Scan for the cell matching the given text and deliver its (X, Y) coordinate at center. 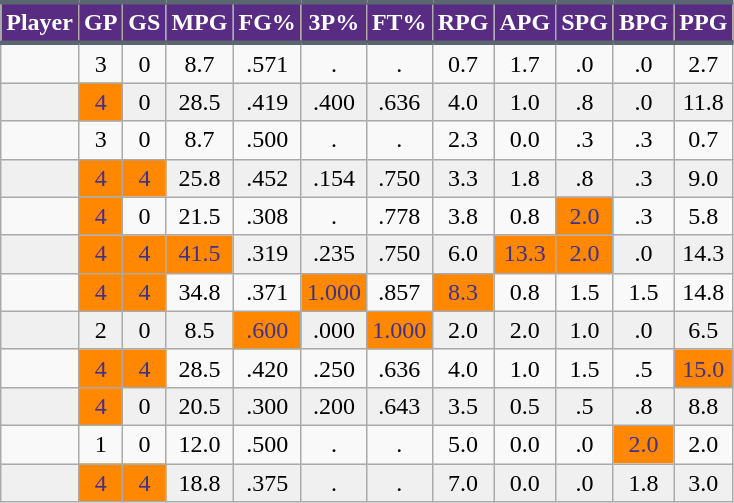
.308 (267, 216)
8.8 (704, 406)
.375 (267, 483)
GP (100, 22)
.420 (267, 368)
.000 (334, 330)
PPG (704, 22)
3P% (334, 22)
.571 (267, 63)
2.7 (704, 63)
15.0 (704, 368)
5.8 (704, 216)
.300 (267, 406)
7.0 (463, 483)
APG (525, 22)
8.5 (200, 330)
34.8 (200, 292)
6.0 (463, 254)
5.0 (463, 444)
0.5 (525, 406)
.778 (399, 216)
25.8 (200, 178)
.250 (334, 368)
41.5 (200, 254)
1 (100, 444)
2 (100, 330)
3.0 (704, 483)
SPG (585, 22)
.419 (267, 102)
21.5 (200, 216)
Player (40, 22)
.154 (334, 178)
2.3 (463, 140)
FG% (267, 22)
8.3 (463, 292)
.200 (334, 406)
FT% (399, 22)
9.0 (704, 178)
18.8 (200, 483)
.235 (334, 254)
12.0 (200, 444)
3.3 (463, 178)
1.7 (525, 63)
11.8 (704, 102)
14.3 (704, 254)
3.8 (463, 216)
.452 (267, 178)
6.5 (704, 330)
.371 (267, 292)
.643 (399, 406)
3.5 (463, 406)
14.8 (704, 292)
.400 (334, 102)
20.5 (200, 406)
.600 (267, 330)
.319 (267, 254)
.857 (399, 292)
13.3 (525, 254)
BPG (643, 22)
RPG (463, 22)
MPG (200, 22)
GS (144, 22)
